Return [X, Y] of the center of cell containing provided text 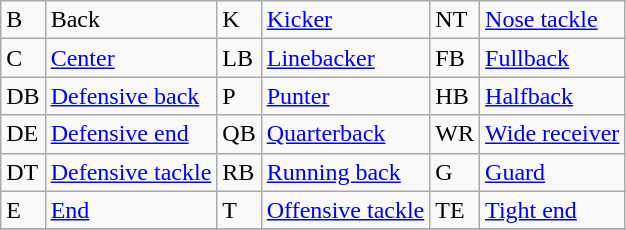
LB [239, 58]
T [239, 210]
E [23, 210]
C [23, 58]
WR [455, 134]
Nose tackle [552, 20]
QB [239, 134]
Defensive back [131, 96]
FB [455, 58]
Wide receiver [552, 134]
TE [455, 210]
Halfback [552, 96]
Guard [552, 172]
G [455, 172]
Linebacker [346, 58]
Center [131, 58]
Kicker [346, 20]
Offensive tackle [346, 210]
B [23, 20]
Defensive tackle [131, 172]
Fullback [552, 58]
DB [23, 96]
Tight end [552, 210]
P [239, 96]
DE [23, 134]
RB [239, 172]
Back [131, 20]
Quarterback [346, 134]
HB [455, 96]
End [131, 210]
Punter [346, 96]
NT [455, 20]
Running back [346, 172]
Defensive end [131, 134]
DT [23, 172]
K [239, 20]
